Provide the (X, Y) coordinate of the cell's center where the given text is located.  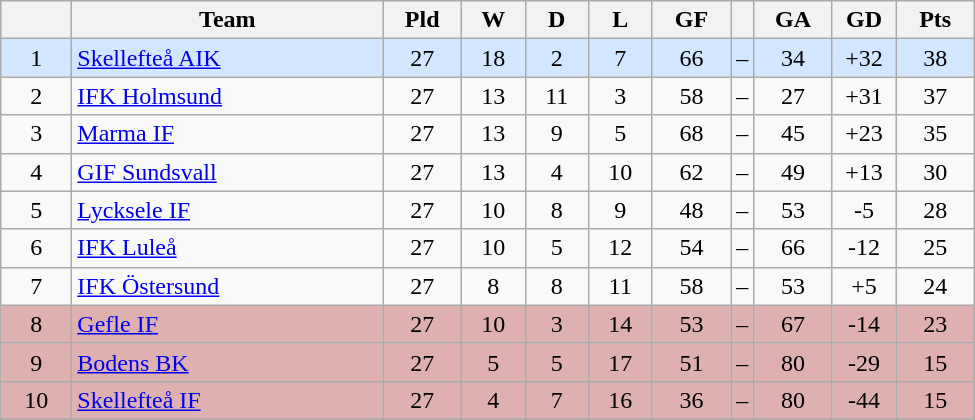
Skellefteå IF (228, 400)
Team (228, 20)
+31 (864, 96)
-14 (864, 324)
14 (621, 324)
-12 (864, 248)
36 (692, 400)
GA (794, 20)
IFK Holmsund (228, 96)
25 (936, 248)
38 (936, 58)
24 (936, 286)
Pts (936, 20)
35 (936, 134)
Pld (422, 20)
67 (794, 324)
+32 (864, 58)
Lycksele IF (228, 210)
34 (794, 58)
+13 (864, 172)
Gefle IF (228, 324)
45 (794, 134)
54 (692, 248)
-44 (864, 400)
62 (692, 172)
IFK Östersund (228, 286)
37 (936, 96)
GD (864, 20)
1 (36, 58)
IFK Luleå (228, 248)
D (557, 20)
16 (621, 400)
Marma IF (228, 134)
Bodens BK (228, 362)
-5 (864, 210)
18 (493, 58)
+5 (864, 286)
6 (36, 248)
68 (692, 134)
+23 (864, 134)
48 (692, 210)
W (493, 20)
17 (621, 362)
Skellefteå AIK (228, 58)
GF (692, 20)
GIF Sundsvall (228, 172)
49 (794, 172)
28 (936, 210)
-29 (864, 362)
12 (621, 248)
23 (936, 324)
51 (692, 362)
L (621, 20)
30 (936, 172)
